Locate the cell with the specified text and output its (X, Y) center coordinate. 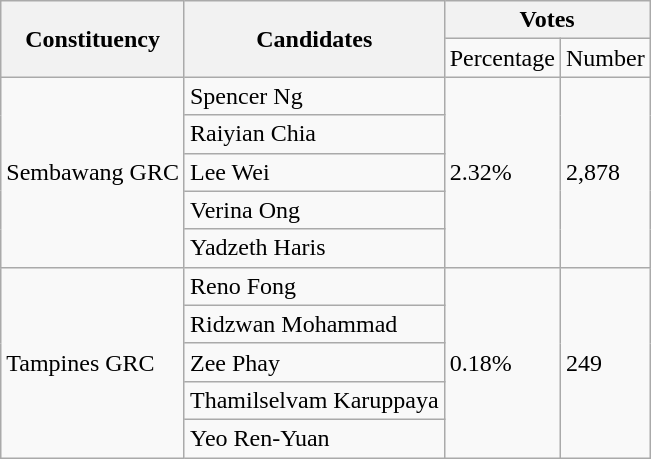
Yeo Ren-Yuan (314, 438)
Number (605, 58)
2,878 (605, 172)
Spencer Ng (314, 96)
Percentage (502, 58)
Yadzeth Haris (314, 248)
249 (605, 362)
Raiyian Chia (314, 134)
Zee Phay (314, 362)
Ridzwan Mohammad (314, 324)
Sembawang GRC (93, 172)
2.32% (502, 172)
Reno Fong (314, 286)
Tampines GRC (93, 362)
0.18% (502, 362)
Lee Wei (314, 172)
Thamilselvam Karuppaya (314, 400)
Constituency (93, 39)
Verina Ong (314, 210)
Candidates (314, 39)
Votes (547, 20)
